Search for the cell housing the specified text and yield its [x, y] center coordinate. 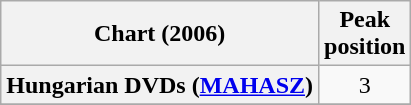
Chart (2006) [160, 34]
3 [365, 85]
Hungarian DVDs (MAHASZ) [160, 85]
Peakposition [365, 34]
